Find where the given text appears and provide that cell's center as (x, y) coordinate. 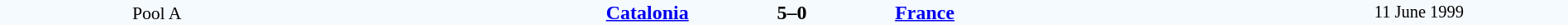
France (1082, 12)
Catalonia (501, 12)
5–0 (791, 12)
11 June 1999 (1419, 12)
Pool A (157, 12)
